From the cell containing the given text, extract its center point as [X, Y] coordinate. 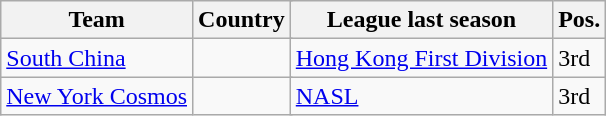
Hong Kong First Division [421, 58]
New York Cosmos [97, 96]
Team [97, 20]
NASL [421, 96]
Country [242, 20]
Pos. [580, 20]
South China [97, 58]
League last season [421, 20]
